For the text-containing cell, return its midpoint in (X, Y) coordinate format. 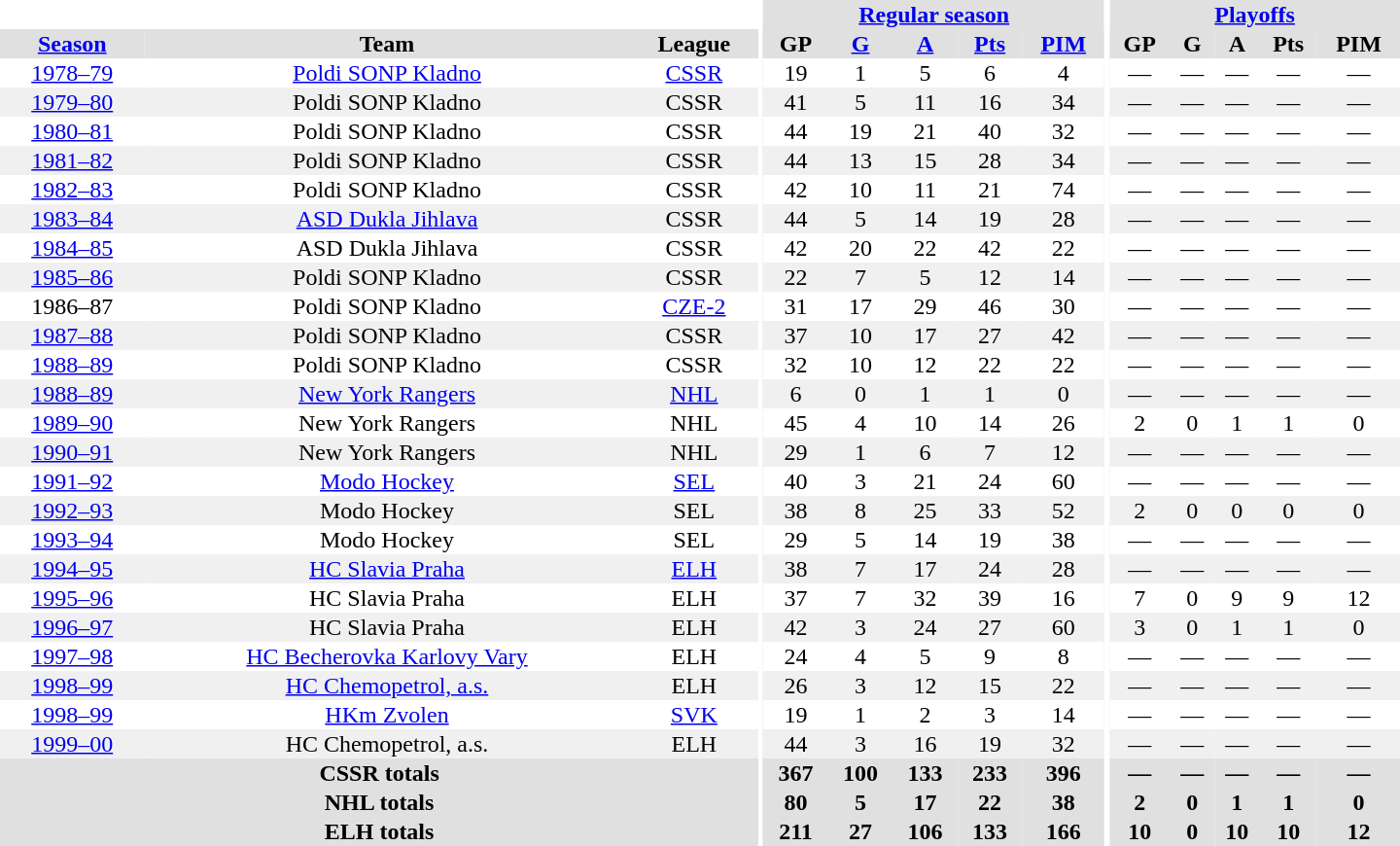
SVK (694, 715)
166 (1064, 831)
41 (795, 102)
1980–81 (72, 131)
1996–97 (72, 627)
1985–86 (72, 277)
1987–88 (72, 335)
1981–82 (72, 160)
1999–00 (72, 744)
Playoffs (1254, 15)
31 (795, 306)
1995–96 (72, 598)
1982–83 (72, 190)
1990–91 (72, 452)
1997–98 (72, 656)
106 (926, 831)
233 (990, 773)
74 (1064, 190)
20 (861, 248)
Regular season (933, 15)
NHL totals (379, 802)
211 (795, 831)
Season (72, 44)
367 (795, 773)
CZE-2 (694, 306)
45 (795, 423)
1989–90 (72, 423)
1978–79 (72, 73)
1991–92 (72, 481)
1984–85 (72, 248)
CSSR totals (379, 773)
1992–93 (72, 511)
1979–80 (72, 102)
Team (387, 44)
46 (990, 306)
HKm Zvolen (387, 715)
30 (1064, 306)
ELH totals (379, 831)
1993–94 (72, 540)
1986–87 (72, 306)
39 (990, 598)
1983–84 (72, 219)
80 (795, 802)
33 (990, 511)
25 (926, 511)
13 (861, 160)
League (694, 44)
100 (861, 773)
396 (1064, 773)
52 (1064, 511)
HC Becherovka Karlovy Vary (387, 656)
1994–95 (72, 569)
